Capture the cell that displays the provided text and extract its (x, y) central coordinate. 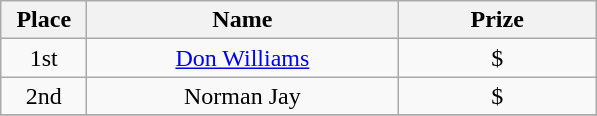
Name (242, 20)
Prize (498, 20)
1st (44, 58)
Norman Jay (242, 96)
2nd (44, 96)
Place (44, 20)
Don Williams (242, 58)
